Identify which cell holds the provided text, then report its (x, y) central coordinate. 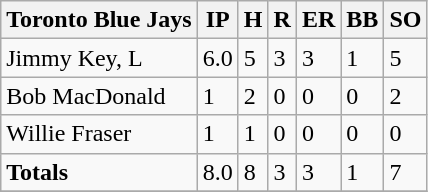
SO (406, 20)
8 (253, 172)
7 (406, 172)
R (282, 20)
6.0 (218, 58)
Willie Fraser (99, 134)
8.0 (218, 172)
H (253, 20)
Jimmy Key, L (99, 58)
Bob MacDonald (99, 96)
IP (218, 20)
BB (362, 20)
Toronto Blue Jays (99, 20)
Totals (99, 172)
ER (318, 20)
